Determine the [x, y] coordinate at the center of the cell enclosing the given text.  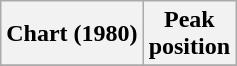
Peakposition [189, 34]
Chart (1980) [72, 34]
